Return [x, y] of the center of cell containing provided text 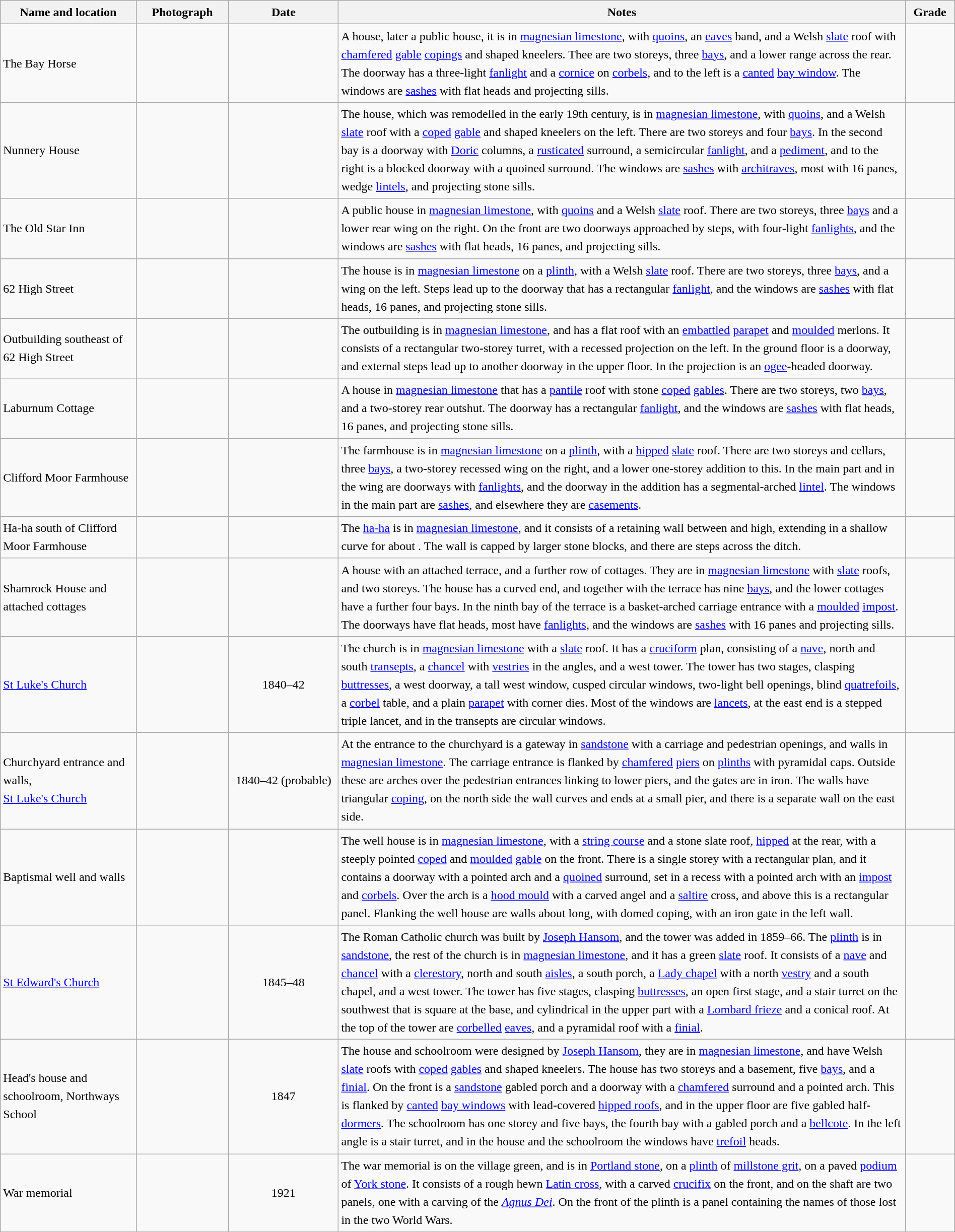
Outbuilding southeast of 62 High Street [69, 349]
The Bay Horse [69, 63]
Head's house and schoolroom, Northways School [69, 1097]
Baptismal well and walls [69, 877]
Shamrock House and attached cottages [69, 597]
1840–42 (probable) [284, 781]
Laburnum Cottage [69, 408]
St Luke's Church [69, 684]
1847 [284, 1097]
Notes [622, 12]
Churchyard entrance and walls,St Luke's Church [69, 781]
Clifford Moor Farmhouse [69, 477]
Date [284, 12]
Grade [930, 12]
Photograph [182, 12]
Nunnery House [69, 150]
Ha-ha south of Clifford Moor Farmhouse [69, 537]
The Old Star Inn [69, 229]
62 High Street [69, 288]
1845–48 [284, 982]
1840–42 [284, 684]
Name and location [69, 12]
1921 [284, 1193]
War memorial [69, 1193]
St Edward's Church [69, 982]
